For the text-containing cell, return its midpoint in (x, y) coordinate format. 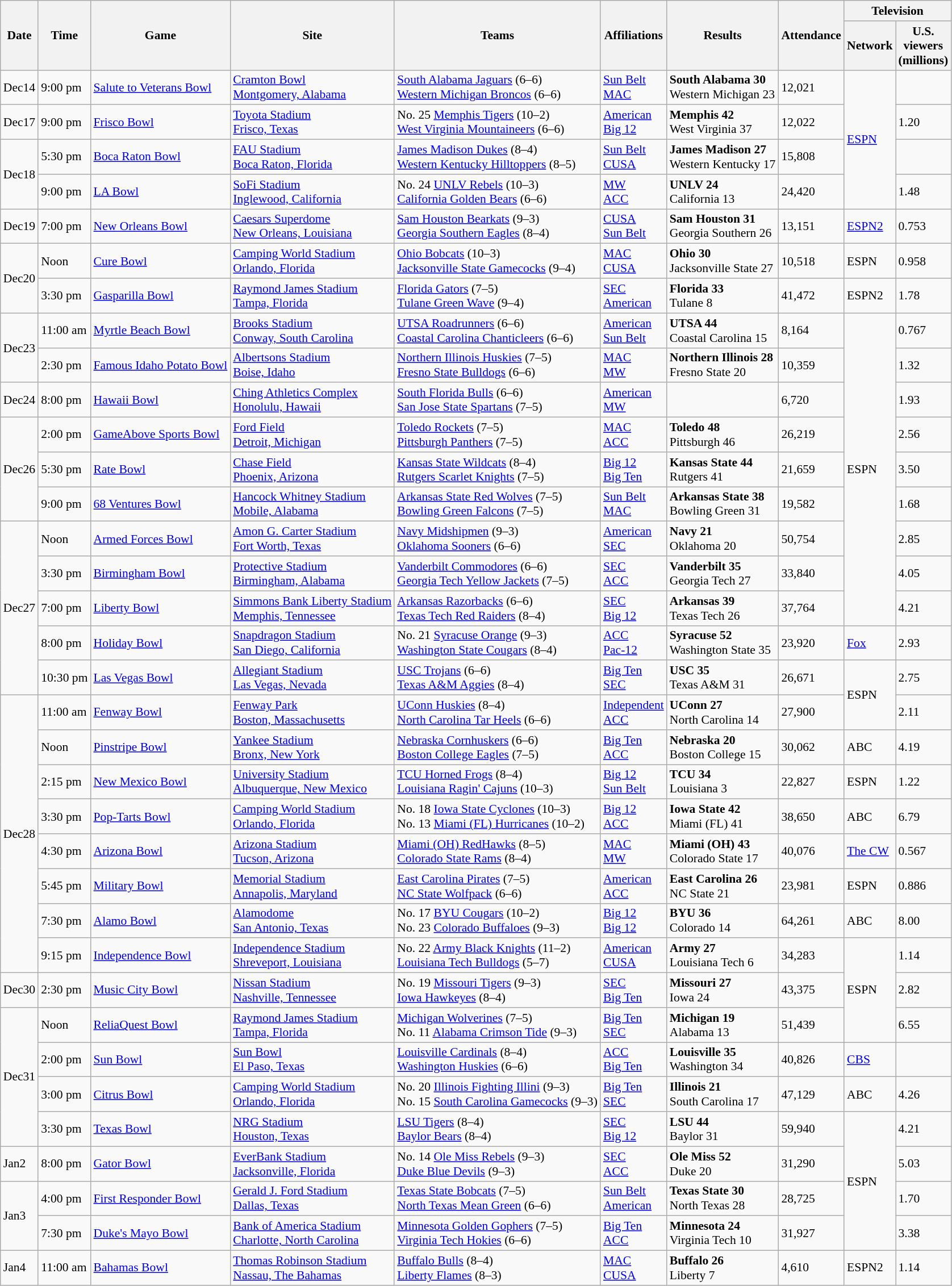
3:00 pm (64, 1094)
Military Bowl (161, 886)
SECBig Ten (634, 991)
51,439 (811, 1025)
26,671 (811, 678)
1.93 (923, 400)
James Madison 27Western Kentucky 17 (723, 157)
Sam Houston 31Georgia Southern 26 (723, 226)
Alamo Bowl (161, 920)
31,290 (811, 1163)
Florida 33Tulane 8 (723, 295)
IndependentACC (634, 712)
Arkansas State Red Wolves (7–5)Bowling Green Falcons (7–5) (498, 504)
Dec28 (19, 834)
Ohio 30Jacksonville State 27 (723, 261)
41,472 (811, 295)
LSU 44Baylor 31 (723, 1129)
Illinois 21South Carolina 17 (723, 1094)
Birmingham Bowl (161, 574)
Kansas State Wildcats (8–4)Rutgers Scarlet Knights (7–5) (498, 469)
No. 17 BYU Cougars (10–2)No. 23 Colorado Buffaloes (9–3) (498, 920)
Sun BeltAmerican (634, 1199)
Rate Bowl (161, 469)
No. 20 Illinois Fighting Illini (9–3)No. 15 South Carolina Gamecocks (9–3) (498, 1094)
26,219 (811, 435)
Affiliations (634, 35)
1.78 (923, 295)
Miami (OH) RedHawks (8–5)Colorado State Rams (8–4) (498, 851)
4.19 (923, 748)
Allegiant StadiumLas Vegas, Nevada (312, 678)
Nebraska 20Boston College 15 (723, 748)
UConn Huskies (8–4)North Carolina Tar Heels (6–6) (498, 712)
AmericanBig 12 (634, 123)
Sun Bowl (161, 1060)
Dec31 (19, 1077)
Armed Forces Bowl (161, 538)
TCU 34Louisiana 3 (723, 782)
UTSA Roadrunners (6–6)Coastal Carolina Chanticleers (6–6) (498, 331)
4.05 (923, 574)
TCU Horned Frogs (8–4)Louisiana Ragin' Cajuns (10–3) (498, 782)
8.00 (923, 920)
Brooks StadiumConway, South Carolina (312, 331)
MWACC (634, 192)
Arkansas State 38Bowling Green 31 (723, 504)
50,754 (811, 538)
9:15 pm (64, 955)
2.75 (923, 678)
James Madison Dukes (8–4)Western Kentucky Hilltoppers (8–5) (498, 157)
No. 25 Memphis Tigers (10–2)West Virginia Mountaineers (6–6) (498, 123)
64,261 (811, 920)
23,920 (811, 643)
Thomas Robinson StadiumNassau, The Bahamas (312, 1268)
Miami (OH) 43Colorado State 17 (723, 851)
Vanderbilt 35Georgia Tech 27 (723, 574)
22,827 (811, 782)
BYU 36Colorado 14 (723, 920)
1.32 (923, 365)
Nebraska Cornhuskers (6–6)Boston College Eagles (7–5) (498, 748)
Michigan Wolverines (7–5)No. 11 Alabama Crimson Tide (9–3) (498, 1025)
Arkansas Razorbacks (6–6)Texas Tech Red Raiders (8–4) (498, 608)
Toledo Rockets (7–5)Pittsburgh Panthers (7–5) (498, 435)
Jan4 (19, 1268)
Dec17 (19, 123)
4:00 pm (64, 1199)
Arkansas 39Texas Tech 26 (723, 608)
Fox (870, 643)
UNLV 24California 13 (723, 192)
Time (64, 35)
Sam Houston Bearkats (9–3)Georgia Southern Eagles (8–4) (498, 226)
UTSA 44Coastal Carolina 15 (723, 331)
Toyota StadiumFrisco, Texas (312, 123)
CBS (870, 1060)
First Responder Bowl (161, 1199)
3.38 (923, 1234)
Teams (498, 35)
2.82 (923, 991)
Famous Idaho Potato Bowl (161, 365)
Results (723, 35)
CUSASun Belt (634, 226)
68 Ventures Bowl (161, 504)
10:30 pm (64, 678)
10,359 (811, 365)
MACACC (634, 435)
Attendance (811, 35)
Cure Bowl (161, 261)
Iowa State 42Miami (FL) 41 (723, 817)
Minnesota 24Virginia Tech 10 (723, 1234)
AlamodomeSan Antonio, Texas (312, 920)
12,022 (811, 123)
AmericanCUSA (634, 955)
Caesars SuperdomeNew Orleans, Louisiana (312, 226)
South Alabama 30Western Michigan 23 (723, 87)
Ford FieldDetroit, Michigan (312, 435)
Louisville Cardinals (8–4)Washington Huskies (6–6) (498, 1060)
Pop-Tarts Bowl (161, 817)
Amon G. Carter StadiumFort Worth, Texas (312, 538)
University StadiumAlbuquerque, New Mexico (312, 782)
Protective StadiumBirmingham, Alabama (312, 574)
4:30 pm (64, 851)
Northern Illinois Huskies (7–5)Fresno State Bulldogs (6–6) (498, 365)
27,900 (811, 712)
4.26 (923, 1094)
Site (312, 35)
38,650 (811, 817)
Arizona Bowl (161, 851)
Michigan 19 Alabama 13 (723, 1025)
28,725 (811, 1199)
Gasparilla Bowl (161, 295)
The CW (870, 851)
24,420 (811, 192)
Sun BowlEl Paso, Texas (312, 1060)
Dec30 (19, 991)
Nissan StadiumNashville, Tennessee (312, 991)
Texas State Bobcats (7–5)North Texas Mean Green (6–6) (498, 1199)
Date (19, 35)
0.567 (923, 851)
LSU Tigers (8–4)Baylor Bears (8–4) (498, 1129)
0.886 (923, 886)
East Carolina Pirates (7–5)NC State Wolfpack (6–6) (498, 886)
2:15 pm (64, 782)
Ching Athletics ComplexHonolulu, Hawaii (312, 400)
EverBank StadiumJacksonville, Florida (312, 1163)
1.48 (923, 192)
Vanderbilt Commodores (6–6)Georgia Tech Yellow Jackets (7–5) (498, 574)
Citrus Bowl (161, 1094)
AmericanSEC (634, 538)
Bahamas Bowl (161, 1268)
Yankee StadiumBronx, New York (312, 748)
GameAbove Sports Bowl (161, 435)
1.68 (923, 504)
Texas State 30North Texas 28 (723, 1199)
34,283 (811, 955)
0.958 (923, 261)
43,375 (811, 991)
Louisville 35Washington 34 (723, 1060)
Navy 21Oklahoma 20 (723, 538)
Duke's Mayo Bowl (161, 1234)
Dec24 (19, 400)
0.753 (923, 226)
Simmons Bank Liberty StadiumMemphis, Tennessee (312, 608)
ReliaQuest Bowl (161, 1025)
East Carolina 26NC State 21 (723, 886)
Salute to Veterans Bowl (161, 87)
South Alabama Jaguars (6–6)Western Michigan Broncos (6–6) (498, 87)
3.50 (923, 469)
USC 35Texas A&M 31 (723, 678)
Buffalo 26Liberty 7 (723, 1268)
Hawaii Bowl (161, 400)
Bank of America StadiumCharlotte, North Carolina (312, 1234)
AmericanMW (634, 400)
Dec18 (19, 174)
21,659 (811, 469)
AmericanSun Belt (634, 331)
4,610 (811, 1268)
Sun BeltCUSA (634, 157)
Ohio Bobcats (10–3)Jacksonville State Gamecocks (9–4) (498, 261)
Dec20 (19, 278)
15,808 (811, 157)
Dec27 (19, 608)
13,151 (811, 226)
Gator Bowl (161, 1163)
No. 19 Missouri Tigers (9–3)Iowa Hawkeyes (8–4) (498, 991)
SECAmerican (634, 295)
Network (870, 45)
Television (897, 11)
Boca Raton Bowl (161, 157)
Frisco Bowl (161, 123)
Liberty Bowl (161, 608)
Gerald J. Ford StadiumDallas, Texas (312, 1199)
1.70 (923, 1199)
Independence StadiumShreveport, Louisiana (312, 955)
Toledo 48Pittsburgh 46 (723, 435)
Texas Bowl (161, 1129)
FAU StadiumBoca Raton, Florida (312, 157)
AmericanACC (634, 886)
1.20 (923, 123)
Syracuse 52Washington State 35 (723, 643)
Memorial StadiumAnnapolis, Maryland (312, 886)
Minnesota Golden Gophers (7–5)Virginia Tech Hokies (6–6) (498, 1234)
LA Bowl (161, 192)
5:45 pm (64, 886)
8,164 (811, 331)
Las Vegas Bowl (161, 678)
Florida Gators (7–5)Tulane Green Wave (9–4) (498, 295)
Hancock Whitney StadiumMobile, Alabama (312, 504)
Game (161, 35)
23,981 (811, 886)
10,518 (811, 261)
1.22 (923, 782)
Dec14 (19, 87)
Jan3 (19, 1216)
Chase FieldPhoenix, Arizona (312, 469)
No. 14 Ole Miss Rebels (9–3)Duke Blue Devils (9–3) (498, 1163)
Kansas State 44Rutgers 41 (723, 469)
19,582 (811, 504)
Buffalo Bulls (8–4)Liberty Flames (8–3) (498, 1268)
Myrtle Beach Bowl (161, 331)
U.S.viewers(millions) (923, 45)
59,940 (811, 1129)
Cramton BowlMontgomery, Alabama (312, 87)
No. 18 Iowa State Cyclones (10–3)No. 13 Miami (FL) Hurricanes (10–2) (498, 817)
Dec23 (19, 348)
ACCBig Ten (634, 1060)
33,840 (811, 574)
40,076 (811, 851)
Memphis 42West Virginia 37 (723, 123)
5.03 (923, 1163)
NRG StadiumHouston, Texas (312, 1129)
Pinstripe Bowl (161, 748)
Jan2 (19, 1163)
Holiday Bowl (161, 643)
2.11 (923, 712)
Dec19 (19, 226)
37,764 (811, 608)
No. 21 Syracuse Orange (9–3)Washington State Cougars (8–4) (498, 643)
Ole Miss 52Duke 20 (723, 1163)
2.93 (923, 643)
6.55 (923, 1025)
Northern Illinois 28Fresno State 20 (723, 365)
Snapdragon StadiumSan Diego, California (312, 643)
No. 22 Army Black Knights (11–2)Louisiana Tech Bulldogs (5–7) (498, 955)
South Florida Bulls (6–6)San Jose State Spartans (7–5) (498, 400)
Big 12Big Ten (634, 469)
12,021 (811, 87)
Fenway Bowl (161, 712)
Independence Bowl (161, 955)
Music City Bowl (161, 991)
Big 12Big 12 (634, 920)
Navy Midshipmen (9–3)Oklahoma Sooners (6–6) (498, 538)
31,927 (811, 1234)
Army 27Louisiana Tech 6 (723, 955)
Missouri 27 Iowa 24 (723, 991)
New Mexico Bowl (161, 782)
2.85 (923, 538)
47,129 (811, 1094)
Albertsons StadiumBoise, Idaho (312, 365)
No. 24 UNLV Rebels (10–3)California Golden Bears (6–6) (498, 192)
Arizona StadiumTucson, Arizona (312, 851)
SoFi StadiumInglewood, California (312, 192)
New Orleans Bowl (161, 226)
30,062 (811, 748)
6,720 (811, 400)
40,826 (811, 1060)
UConn 27North Carolina 14 (723, 712)
Fenway ParkBoston, Massachusetts (312, 712)
2.56 (923, 435)
6.79 (923, 817)
Big 12ACC (634, 817)
USC Trojans (6–6)Texas A&M Aggies (8–4) (498, 678)
ACCPac-12 (634, 643)
Big 12Sun Belt (634, 782)
0.767 (923, 331)
Dec26 (19, 469)
